Identify which cell holds the provided text, then report its [x, y] central coordinate. 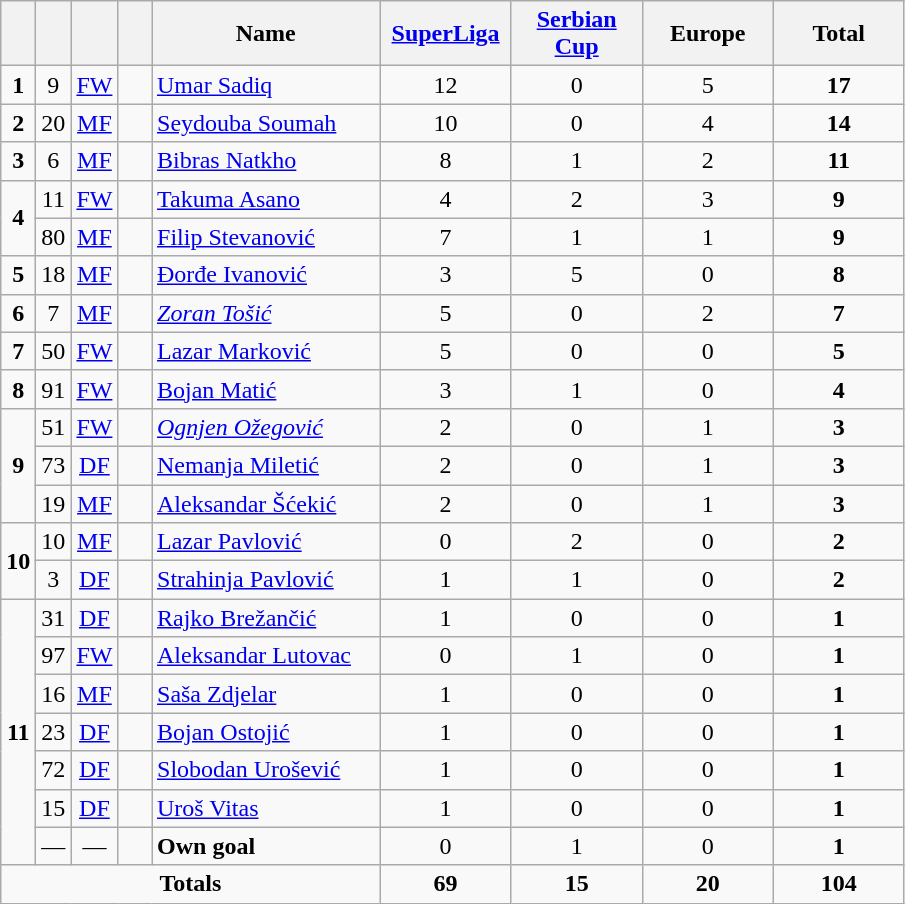
Zoran Tošić [266, 313]
Own goal [266, 846]
104 [838, 884]
Ognjen Ožegović [266, 427]
Lazar Pavlović [266, 542]
Total [838, 34]
17 [838, 85]
19 [54, 503]
97 [54, 656]
Slobodan Urošević [266, 770]
Nemanja Miletić [266, 465]
Takuma Asano [266, 199]
Aleksandar Lutovac [266, 656]
91 [54, 389]
Totals [190, 884]
Bojan Matić [266, 389]
Filip Stevanović [266, 237]
72 [54, 770]
50 [54, 351]
14 [838, 123]
Rajko Brežančić [266, 618]
18 [54, 275]
31 [54, 618]
Europe [708, 34]
23 [54, 732]
Serbian Cup [576, 34]
51 [54, 427]
16 [54, 694]
Saša Zdjelar [266, 694]
Bojan Ostojić [266, 732]
12 [446, 85]
Uroš Vitas [266, 808]
73 [54, 465]
Seydouba Soumah [266, 123]
Aleksandar Šćekić [266, 503]
Umar Sadiq [266, 85]
Lazar Marković [266, 351]
80 [54, 237]
Đorđe Ivanović [266, 275]
69 [446, 884]
Strahinja Pavlović [266, 580]
SuperLiga [446, 34]
Bibras Natkho [266, 161]
Name [266, 34]
